For the text-containing cell, return its midpoint in (x, y) coordinate format. 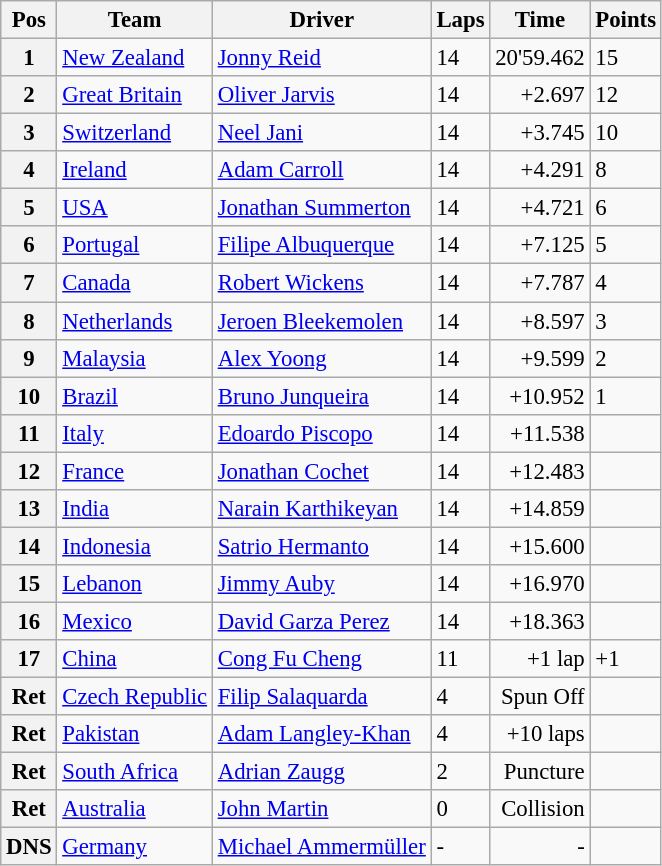
Time (540, 20)
Filipe Albuquerque (322, 245)
Netherlands (134, 321)
7 (29, 283)
+4.721 (540, 208)
China (134, 659)
Jonathan Cochet (322, 471)
DNS (29, 847)
David Garza Perez (322, 621)
Satrio Hermanto (322, 546)
+3.745 (540, 133)
+2.697 (540, 95)
+14.859 (540, 509)
Great Britain (134, 95)
New Zealand (134, 58)
Pakistan (134, 734)
Australia (134, 809)
Canada (134, 283)
Driver (322, 20)
Pos (29, 20)
13 (29, 509)
Ireland (134, 170)
Mexico (134, 621)
+7.125 (540, 245)
Narain Karthikeyan (322, 509)
Filip Salaquarda (322, 697)
Collision (540, 809)
Portugal (134, 245)
9 (29, 358)
Michael Ammermüller (322, 847)
Edoardo Piscopo (322, 433)
Cong Fu Cheng (322, 659)
France (134, 471)
Malaysia (134, 358)
Jonathan Summerton (322, 208)
Czech Republic (134, 697)
Switzerland (134, 133)
Adam Langley-Khan (322, 734)
20'59.462 (540, 58)
+12.483 (540, 471)
+7.787 (540, 283)
+4.291 (540, 170)
Neel Jani (322, 133)
+10.952 (540, 396)
Indonesia (134, 546)
16 (29, 621)
Jonny Reid (322, 58)
17 (29, 659)
+10 laps (540, 734)
Lebanon (134, 584)
+1 (626, 659)
Points (626, 20)
Laps (460, 20)
John Martin (322, 809)
Germany (134, 847)
+9.599 (540, 358)
Adrian Zaugg (322, 772)
Adam Carroll (322, 170)
Italy (134, 433)
South Africa (134, 772)
Team (134, 20)
Alex Yoong (322, 358)
Puncture (540, 772)
Robert Wickens (322, 283)
0 (460, 809)
+8.597 (540, 321)
+11.538 (540, 433)
+16.970 (540, 584)
India (134, 509)
Brazil (134, 396)
Spun Off (540, 697)
Oliver Jarvis (322, 95)
USA (134, 208)
Jimmy Auby (322, 584)
Bruno Junqueira (322, 396)
+18.363 (540, 621)
+15.600 (540, 546)
+1 lap (540, 659)
Jeroen Bleekemolen (322, 321)
